Extract the [X, Y] coordinate from the center of the cell holding the provided text.  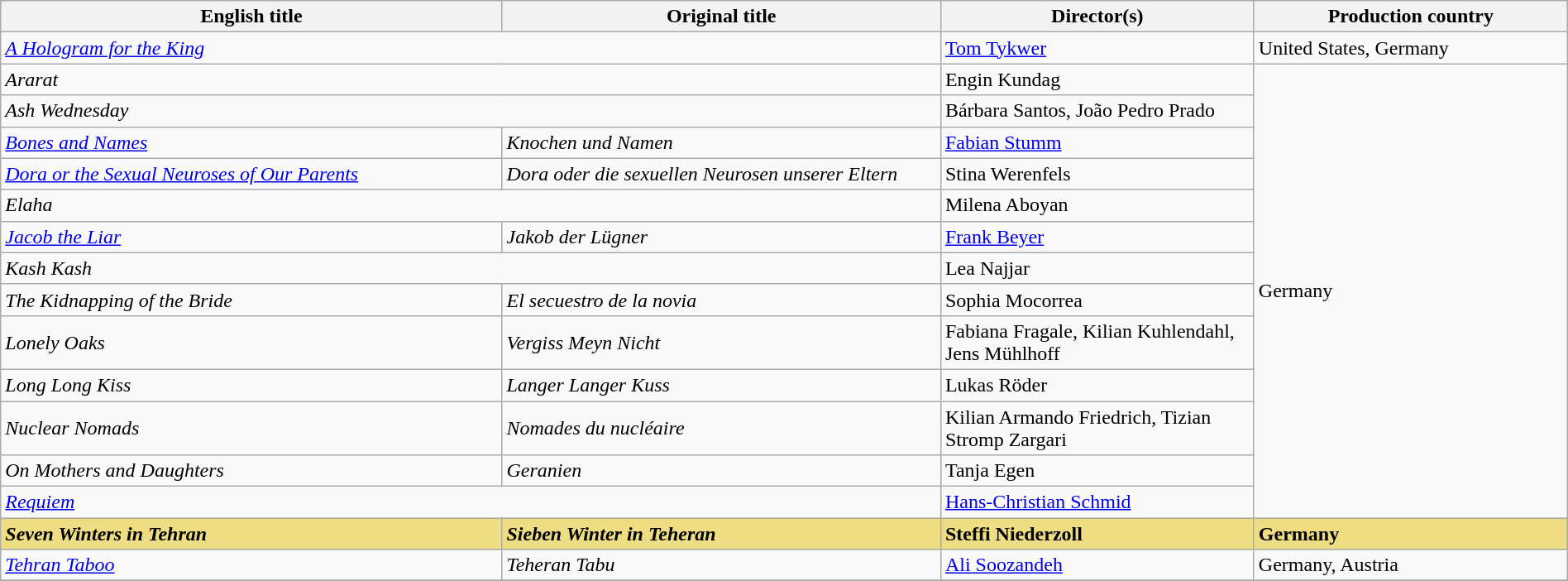
Knochen und Namen [721, 142]
Dora or the Sexual Neuroses of Our Parents [251, 174]
Sieben Winter in Teheran [721, 534]
Milena Aboyan [1097, 205]
Engin Kundag [1097, 79]
Seven Winters in Tehran [251, 534]
Bárbara Santos, João Pedro Prado [1097, 111]
Fabiana Fragale, Kilian Kuhlendahl, Jens Mühlhoff [1097, 343]
Lea Najjar [1097, 268]
Dora oder die sexuellen Neurosen unserer Eltern [721, 174]
A Hologram for the King [471, 48]
Ali Soozandeh [1097, 565]
Stina Werenfels [1097, 174]
El secuestro de la novia [721, 300]
Germany, Austria [1411, 565]
Ash Wednesday [471, 111]
Ararat [471, 79]
Lonely Oaks [251, 343]
Kilian Armando Friedrich, Tizian Stromp Zargari [1097, 427]
Hans-Christian Schmid [1097, 502]
United States, Germany [1411, 48]
Tehran Taboo [251, 565]
Original title [721, 17]
On Mothers and Daughters [251, 471]
Production country [1411, 17]
Long Long Kiss [251, 385]
Geranien [721, 471]
The Kidnapping of the Bride [251, 300]
Tanja Egen [1097, 471]
Frank Beyer [1097, 237]
Sophia Mocorrea [1097, 300]
Nomades du nucléaire [721, 427]
Elaha [471, 205]
Langer Langer Kuss [721, 385]
Vergiss Meyn Nicht [721, 343]
Requiem [471, 502]
Director(s) [1097, 17]
Kash Kash [471, 268]
Teheran Tabu [721, 565]
Tom Tykwer [1097, 48]
English title [251, 17]
Nuclear Nomads [251, 427]
Fabian Stumm [1097, 142]
Jakob der Lügner [721, 237]
Steffi Niederzoll [1097, 534]
Lukas Röder [1097, 385]
Jacob the Liar [251, 237]
Bones and Names [251, 142]
